Extract the [X, Y] coordinate from the center of the cell holding the provided text.  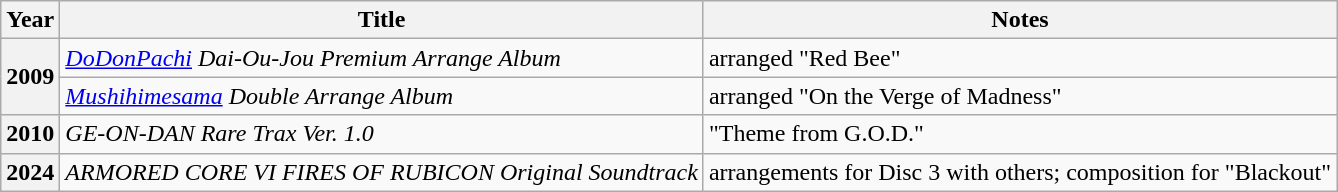
arranged "On the Verge of Madness" [1020, 96]
Title [382, 20]
arrangements for Disc 3 with others; composition for "Blackout" [1020, 172]
2009 [30, 77]
Mushihimesama Double Arrange Album [382, 96]
arranged "Red Bee" [1020, 58]
DoDonPachi Dai-Ou-Jou Premium Arrange Album [382, 58]
GE-ON-DAN Rare Trax Ver. 1.0 [382, 134]
2024 [30, 172]
Notes [1020, 20]
2010 [30, 134]
"Theme from G.O.D." [1020, 134]
Year [30, 20]
ARMORED CORE VI FIRES OF RUBICON Original Soundtrack [382, 172]
